From the cell containing the given text, extract its center point as (x, y) coordinate. 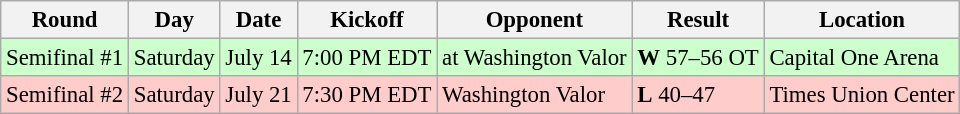
Result (698, 20)
Day (174, 20)
L 40–47 (698, 95)
Semifinal #1 (65, 58)
July 21 (258, 95)
at Washington Valor (534, 58)
Semifinal #2 (65, 95)
Date (258, 20)
W 57–56 OT (698, 58)
July 14 (258, 58)
Round (65, 20)
Times Union Center (862, 95)
7:30 PM EDT (367, 95)
7:00 PM EDT (367, 58)
Washington Valor (534, 95)
Location (862, 20)
Opponent (534, 20)
Capital One Arena (862, 58)
Kickoff (367, 20)
